Scan for the cell matching the given text and deliver its [X, Y] coordinate at center. 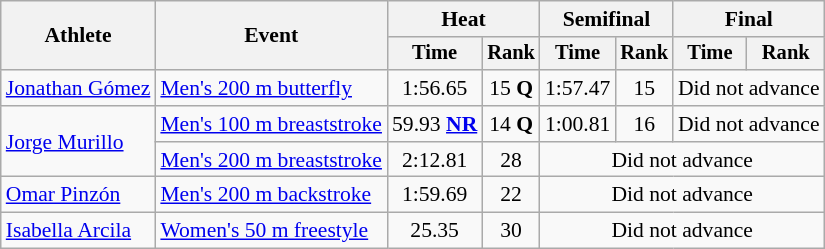
Men's 200 m breaststroke [271, 160]
25.35 [434, 231]
15 [644, 88]
Event [271, 36]
2:12.81 [434, 160]
16 [644, 124]
59.93 NR [434, 124]
Final [749, 19]
Semifinal [606, 19]
Women's 50 m freestyle [271, 231]
1:59.69 [434, 195]
Men's 200 m butterfly [271, 88]
Men's 100 m breaststroke [271, 124]
1:00.81 [578, 124]
Isabella Arcila [78, 231]
28 [511, 160]
15 Q [511, 88]
30 [511, 231]
1:57.47 [578, 88]
Jonathan Gómez [78, 88]
Omar Pinzón [78, 195]
Jorge Murillo [78, 142]
Men's 200 m backstroke [271, 195]
Heat [464, 19]
1:56.65 [434, 88]
22 [511, 195]
Athlete [78, 36]
14 Q [511, 124]
